From the cell containing the given text, extract its center point as [x, y] coordinate. 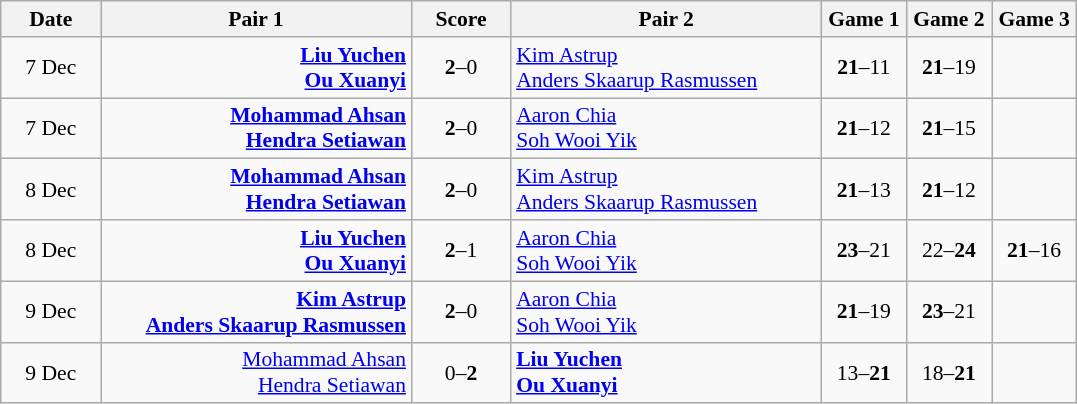
Score [461, 19]
Game 3 [1034, 19]
13–21 [864, 372]
21–15 [948, 128]
Game 1 [864, 19]
Date [51, 19]
21–16 [1034, 250]
22–24 [948, 250]
21–13 [864, 190]
18–21 [948, 372]
21–11 [864, 68]
Pair 2 [666, 19]
Pair 1 [256, 19]
Game 2 [948, 19]
0–2 [461, 372]
2–1 [461, 250]
